Pinpoint the cell where the given text exists, returning its [x, y] midpoint coordinate. 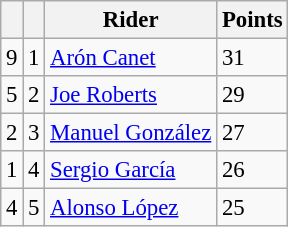
3 [34, 133]
Sergio García [131, 170]
Manuel González [131, 133]
25 [252, 208]
27 [252, 133]
9 [12, 58]
Rider [131, 20]
Joe Roberts [131, 95]
26 [252, 170]
29 [252, 95]
Alonso López [131, 208]
Points [252, 20]
31 [252, 58]
Arón Canet [131, 58]
